Find where the given text appears and provide that cell's center as (x, y) coordinate. 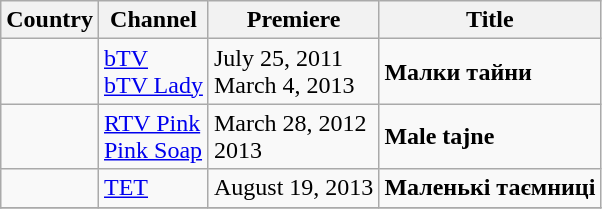
Country (50, 20)
Channel (153, 20)
Маленькі таємниці (490, 188)
bTVbTV Lady (153, 72)
ТЕТ (153, 188)
RTV PinkPink Soap (153, 136)
Малки тайни (490, 72)
August 19, 2013 (293, 188)
Title (490, 20)
Male tajne (490, 136)
July 25, 2011March 4, 2013 (293, 72)
March 28, 20122013 (293, 136)
Premiere (293, 20)
